Find where the given text appears and provide that cell's center as (x, y) coordinate. 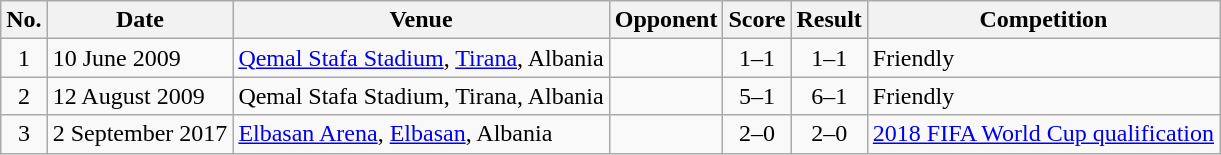
1 (24, 58)
10 June 2009 (140, 58)
3 (24, 134)
Competition (1043, 20)
Date (140, 20)
2 September 2017 (140, 134)
12 August 2009 (140, 96)
Opponent (666, 20)
2018 FIFA World Cup qualification (1043, 134)
No. (24, 20)
Venue (421, 20)
Score (757, 20)
2 (24, 96)
Elbasan Arena, Elbasan, Albania (421, 134)
5–1 (757, 96)
Result (829, 20)
6–1 (829, 96)
